For the text-containing cell, return its midpoint in (X, Y) coordinate format. 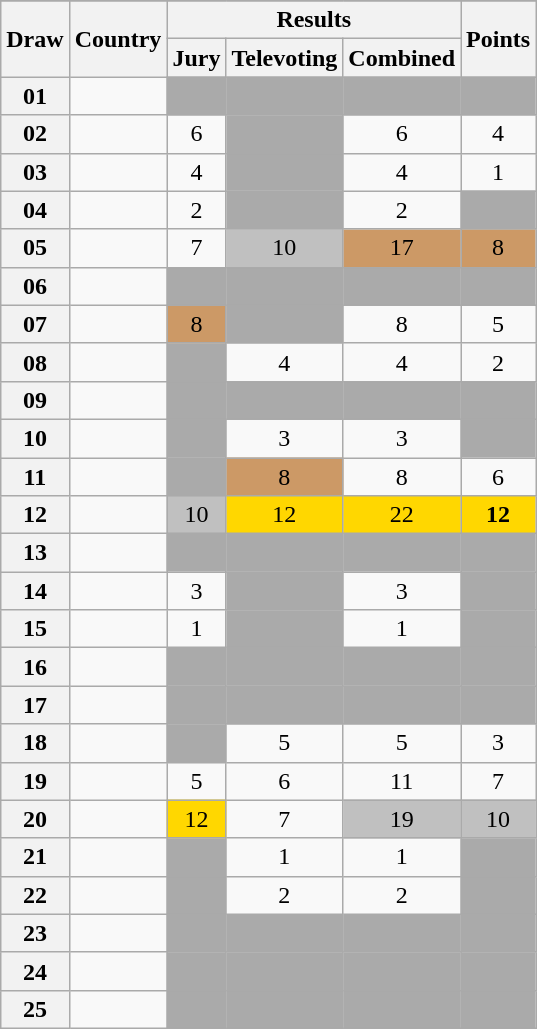
23 (35, 933)
09 (35, 400)
06 (35, 286)
16 (35, 667)
Combined (402, 58)
07 (35, 324)
05 (35, 248)
02 (35, 134)
Televoting (284, 58)
20 (35, 819)
Points (498, 39)
03 (35, 172)
25 (35, 1009)
Country (118, 39)
01 (35, 96)
21 (35, 857)
18 (35, 743)
Jury (196, 58)
04 (35, 210)
14 (35, 591)
24 (35, 971)
08 (35, 362)
Draw (35, 39)
13 (35, 553)
15 (35, 629)
Results (314, 20)
